Detect which cell encompasses the target text, then output its (X, Y) center coordinate. 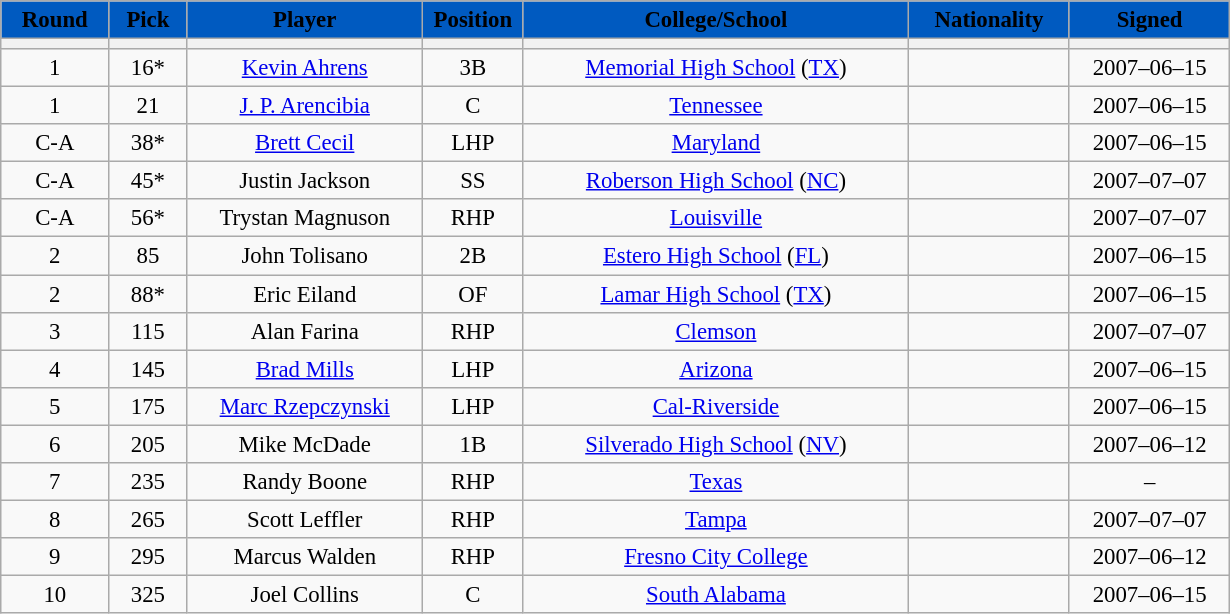
Louisville (716, 219)
Texas (716, 482)
145 (148, 369)
235 (148, 482)
J. P. Arencibia (305, 106)
7 (55, 482)
2B (474, 256)
85 (148, 256)
Cal-Riverside (716, 406)
5 (55, 406)
Memorial High School (TX) (716, 68)
Estero High School (FL) (716, 256)
295 (148, 557)
Marcus Walden (305, 557)
Signed (1150, 20)
OF (474, 294)
175 (148, 406)
38* (148, 143)
8 (55, 519)
325 (148, 594)
10 (55, 594)
John Tolisano (305, 256)
56* (148, 219)
Arizona (716, 369)
3B (474, 68)
Randy Boone (305, 482)
Pick (148, 20)
Mike McDade (305, 444)
Tennessee (716, 106)
Scott Leffler (305, 519)
Kevin Ahrens (305, 68)
SS (474, 181)
16* (148, 68)
Tampa (716, 519)
Maryland (716, 143)
Fresno City College (716, 557)
45* (148, 181)
6 (55, 444)
21 (148, 106)
Trystan Magnuson (305, 219)
Silverado High School (NV) (716, 444)
Roberson High School (NC) (716, 181)
Position (474, 20)
Nationality (990, 20)
205 (148, 444)
265 (148, 519)
9 (55, 557)
Player (305, 20)
Lamar High School (TX) (716, 294)
3 (55, 331)
– (1150, 482)
Brad Mills (305, 369)
Justin Jackson (305, 181)
88* (148, 294)
Joel Collins (305, 594)
College/School (716, 20)
Clemson (716, 331)
Round (55, 20)
South Alabama (716, 594)
Alan Farina (305, 331)
Marc Rzepczynski (305, 406)
Eric Eiland (305, 294)
1B (474, 444)
Brett Cecil (305, 143)
4 (55, 369)
115 (148, 331)
